Return the (X, Y) coordinate for the center point of the cell that contains the specified text.  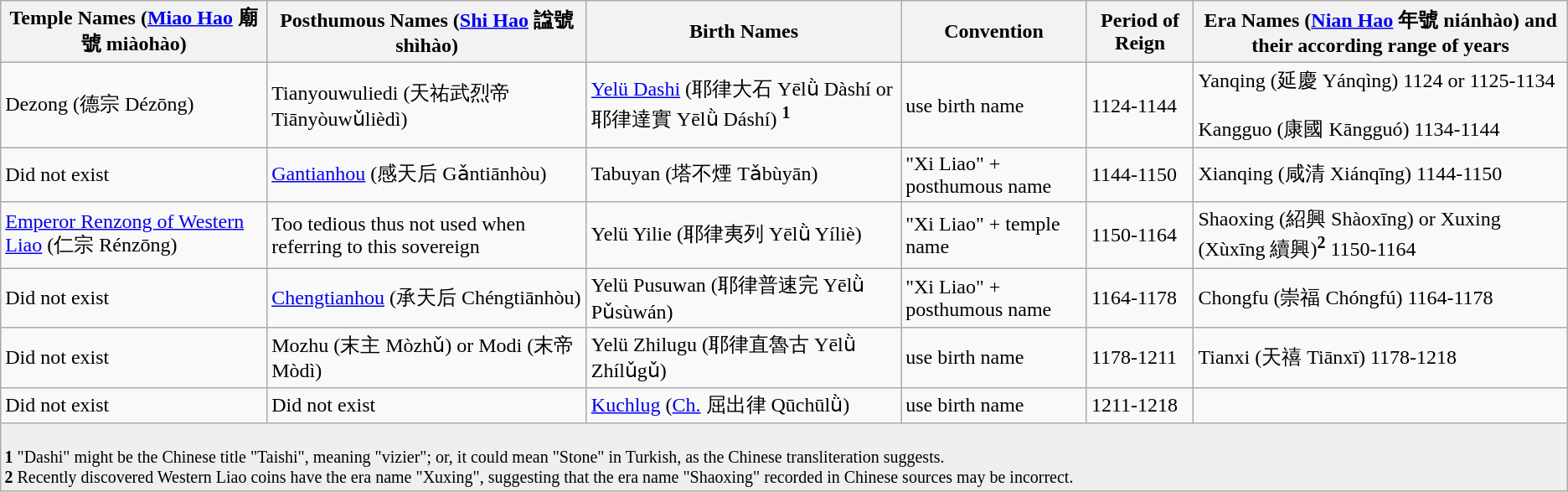
Chengtianhou (承天后 Chéngtiānhòu) (427, 298)
Temple Names (Miao Hao 廟號 miàohào) (134, 32)
1164-1178 (1140, 298)
Shaoxing (紹興 Shàoxīng) or Xuxing (Xùxīng 續興)2 1150-1164 (1380, 235)
Tianyouwuliedi (天祐武烈帝 Tiānyòuwǔlièdì) (427, 106)
Yelü Pusuwan (耶律普速完 Yēlǜ Pǔsùwán) (744, 298)
Period of Reign (1140, 32)
Birth Names (744, 32)
Era Names (Nian Hao 年號 niánhào) and their according range of years (1380, 32)
1144-1150 (1140, 174)
Xianqing (咸清 Xiánqīng) 1144-1150 (1380, 174)
Yelü Dashi (耶律大石 Yēlǜ Dàshí or 耶律達實 Yēlǜ Dáshí) 1 (744, 106)
Kuchlug (Ch. 屈出律 Qūchūlǜ) (744, 406)
Chongfu (崇福 Chóngfú) 1164-1178 (1380, 298)
"Xi Liao" + temple name (994, 235)
Gantianhou (感天后 Gǎntiānhòu) (427, 174)
Convention (994, 32)
1150-1164 (1140, 235)
Yanqing (延慶 Yánqìng) 1124 or 1125-1134Kangguo (康國 Kāngguó) 1134-1144 (1380, 106)
Mozhu (末主 Mòzhǔ) or Modi (末帝 Mòdì) (427, 357)
Posthumous Names (Shi Hao 諡號 shìhào) (427, 32)
Emperor Renzong of Western Liao (仁宗 Rénzōng) (134, 235)
1178-1211 (1140, 357)
Yelü Yilie (耶律夷列 Yēlǜ Yíliè) (744, 235)
Dezong (德宗 Dézōng) (134, 106)
1211-1218 (1140, 406)
Tianxi (天禧 Tiānxī) 1178-1218 (1380, 357)
Yelü Zhilugu (耶律直魯古 Yēlǜ Zhílǔgǔ) (744, 357)
Tabuyan (塔不煙 Tǎbùyān) (744, 174)
1124-1144 (1140, 106)
Too tedious thus not used when referring to this sovereign (427, 235)
